Locate the cell with the specified text and output its (X, Y) center coordinate. 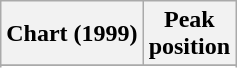
Peakposition (189, 34)
Chart (1999) (72, 34)
